Find where the given text appears and provide that cell's center as [x, y] coordinate. 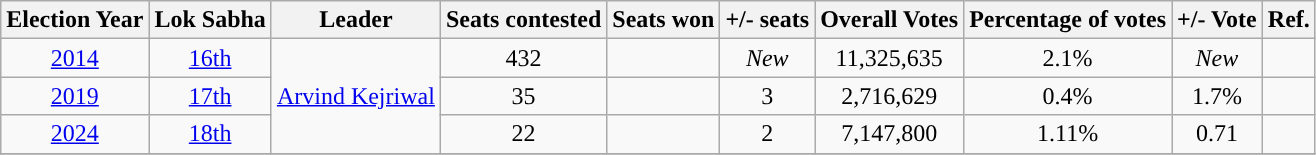
35 [523, 96]
11,325,635 [890, 58]
2.1% [1068, 58]
1.11% [1068, 134]
1.7% [1218, 96]
+/- seats [768, 20]
Ref. [1288, 20]
0.71 [1218, 134]
432 [523, 58]
Leader [356, 20]
18th [210, 134]
Overall Votes [890, 20]
+/- Vote [1218, 20]
Arvind Kejriwal [356, 96]
0.4% [1068, 96]
2019 [75, 96]
7,147,800 [890, 134]
Seats won [664, 20]
2,716,629 [890, 96]
22 [523, 134]
2024 [75, 134]
16th [210, 58]
2 [768, 134]
Percentage of votes [1068, 20]
2014 [75, 58]
17th [210, 96]
Lok Sabha [210, 20]
3 [768, 96]
Seats contested [523, 20]
Election Year [75, 20]
